Return [x, y] of the center of cell containing provided text 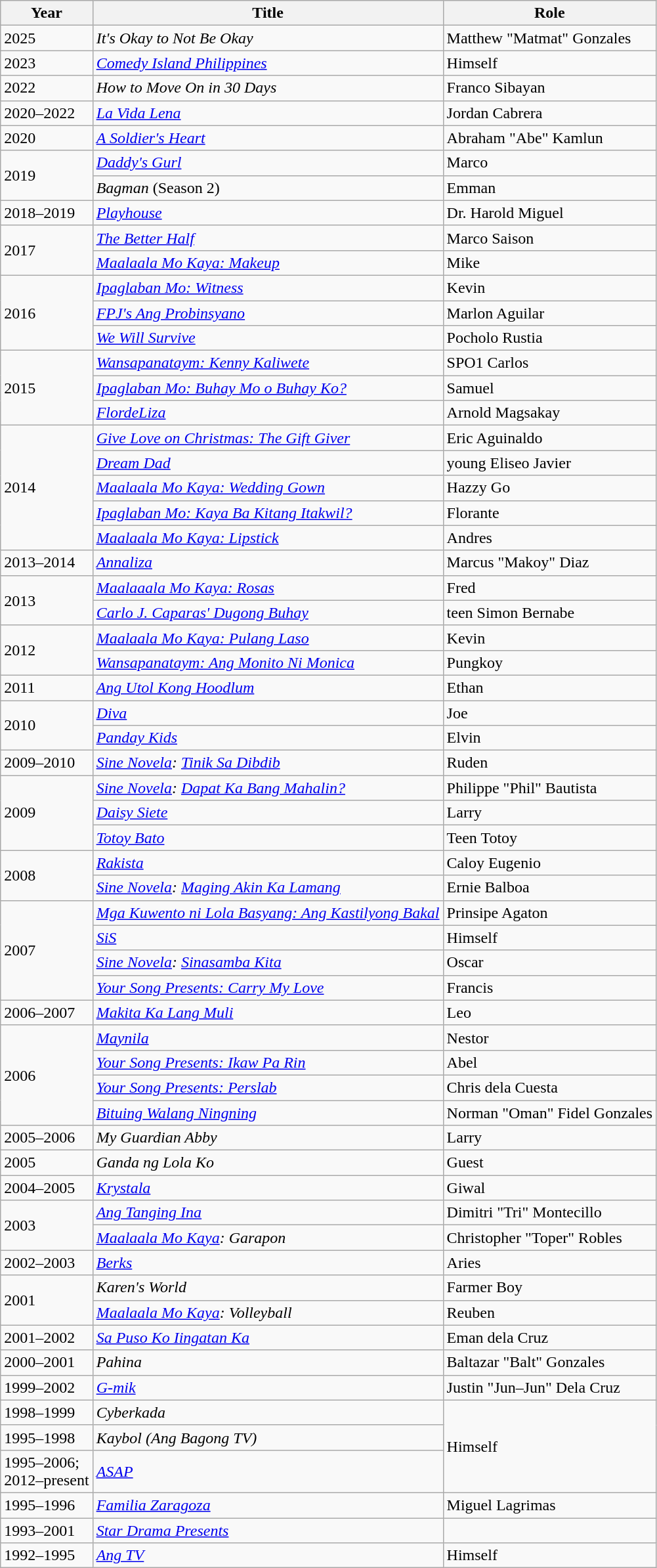
Diva [268, 712]
2017 [47, 250]
G-mik [268, 1387]
Playhouse [268, 213]
2019 [47, 175]
Arnold Magsakay [550, 413]
2020–2022 [47, 113]
Sine Novela: Maging Akin Ka Lamang [268, 888]
Ernie Balboa [550, 888]
Role [550, 13]
Sine Novela: Dapat Ka Bang Mahalin? [268, 788]
1999–2002 [47, 1387]
Eric Aguinaldo [550, 438]
Maalaaala Mo Kaya: Rosas [268, 588]
Sine Novela: Sinasamba Kita [268, 963]
Sine Novela: Tinik Sa Dibdib [268, 763]
Bituing Walang Ningning [268, 1113]
2022 [47, 88]
Emman [550, 188]
Guest [550, 1163]
Wansapanataym: Kenny Kaliwete [268, 363]
How to Move On in 30 Days [268, 88]
Marcus "Makoy" Diaz [550, 563]
Daisy Siete [268, 813]
2008 [47, 875]
2015 [47, 388]
A Soldier's Heart [268, 138]
Totoy Bato [268, 838]
Pocholo Rustia [550, 338]
Abel [550, 1062]
Ruden [550, 763]
Joe [550, 712]
Panday Kids [268, 738]
2018–2019 [47, 213]
Nestor [550, 1037]
Your Song Presents: Carry My Love [268, 988]
Dream Dad [268, 463]
Abraham "Abe" Kamlun [550, 138]
Pungkoy [550, 663]
2007 [47, 950]
Aries [550, 1263]
Pahina [268, 1362]
Sa Puso Ko Iingatan Ka [268, 1338]
Bagman (Season 2) [268, 188]
teen Simon Bernabe [550, 613]
Marlon Aguilar [550, 313]
Chris dela Cuesta [550, 1087]
1995–1996 [47, 1505]
2002–2003 [47, 1263]
Farmer Boy [550, 1288]
Jordan Cabrera [550, 113]
We Will Survive [268, 338]
Ang TV [268, 1556]
Wansapanataym: Ang Monito Ni Monica [268, 663]
Dimitri "Tri" Montecillo [550, 1213]
2006–2007 [47, 1013]
Maalaala Mo Kaya: Pulang Laso [268, 638]
1995–1998 [47, 1437]
La Vida Lena [268, 113]
2001 [47, 1300]
FPJ's Ang Probinsyano [268, 313]
2009–2010 [47, 763]
The Better Half [268, 238]
Year [47, 13]
2003 [47, 1225]
Daddy's Gurl [268, 163]
Marco [550, 163]
1995–2006;2012–present [47, 1471]
Miguel Lagrimas [550, 1505]
Rakista [268, 863]
Ganda ng Lola Ko [268, 1163]
2014 [47, 488]
Maalaala Mo Kaya: Lipstick [268, 538]
Maalaala Mo Kaya: Volleyball [268, 1313]
2000–2001 [47, 1362]
Maalaala Mo Kaya: Wedding Gown [268, 488]
Maalaala Mo Kaya: Makeup [268, 263]
Hazzy Go [550, 488]
Berks [268, 1263]
Krystala [268, 1188]
SPO1 Carlos [550, 363]
2020 [47, 138]
Ipaglaban Mo: Buhay Mo o Buhay Ko? [268, 388]
2016 [47, 313]
Comedy Island Philippines [268, 63]
Ipaglaban Mo: Witness [268, 288]
Ipaglaban Mo: Kaya Ba Kitang Itakwil? [268, 513]
Samuel [550, 388]
1993–2001 [47, 1531]
2006 [47, 1075]
Mga Kuwento ni Lola Basyang: Ang Kastilyong Bakal [268, 913]
SiS [268, 938]
Maalaala Mo Kaya: Garapon [268, 1238]
Kaybol (Ang Bagong TV) [268, 1437]
Oscar [550, 963]
Your Song Presents: Perslab [268, 1087]
2005 [47, 1163]
Eman dela Cruz [550, 1338]
2001–2002 [47, 1338]
Give Love on Christmas: The Gift Giver [268, 438]
Dr. Harold Miguel [550, 213]
2013 [47, 600]
1998–1999 [47, 1412]
2012 [47, 650]
Franco Sibayan [550, 88]
Elvin [550, 738]
2023 [47, 63]
Andres [550, 538]
Philippe "Phil" Bautista [550, 788]
Makita Ka Lang Muli [268, 1013]
Prinsipe Agaton [550, 913]
Carlo J. Caparas' Dugong Buhay [268, 613]
Francis [550, 988]
FlordeLiza [268, 413]
My Guardian Abby [268, 1138]
Fred [550, 588]
1992–1995 [47, 1556]
Florante [550, 513]
Karen's World [268, 1288]
Mike [550, 263]
2009 [47, 813]
Giwal [550, 1188]
2013–2014 [47, 563]
ASAP [268, 1471]
Maynila [268, 1037]
Ang Utol Kong Hoodlum [268, 687]
Your Song Presents: Ikaw Pa Rin [268, 1062]
Ang Tanging Ina [268, 1213]
Title [268, 13]
Cyberkada [268, 1412]
Annaliza [268, 563]
Caloy Eugenio [550, 863]
Familia Zaragoza [268, 1505]
Reuben [550, 1313]
2005–2006 [47, 1138]
Marco Saison [550, 238]
Ethan [550, 687]
2004–2005 [47, 1188]
Justin "Jun–Jun" Dela Cruz [550, 1387]
Teen Totoy [550, 838]
It's Okay to Not Be Okay [268, 38]
Baltazar "Balt" Gonzales [550, 1362]
Leo [550, 1013]
Matthew "Matmat" Gonzales [550, 38]
Norman "Oman" Fidel Gonzales [550, 1113]
Star Drama Presents [268, 1531]
2011 [47, 687]
2010 [47, 725]
young Eliseo Javier [550, 463]
2025 [47, 38]
Christopher "Toper" Robles [550, 1238]
